Determine the [x, y] coordinate at the center of the cell enclosing the given text.  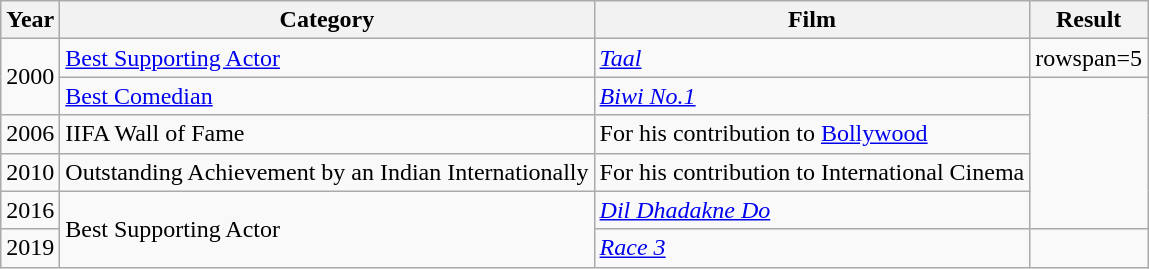
Taal [812, 58]
Outstanding Achievement by an Indian Internationally [327, 172]
Film [812, 20]
2000 [30, 77]
For his contribution to Bollywood [812, 134]
Biwi No.1 [812, 96]
2016 [30, 210]
Year [30, 20]
Best Comedian [327, 96]
rowspan=5 [1089, 58]
Dil Dhadakne Do [812, 210]
IIFA Wall of Fame [327, 134]
Race 3 [812, 248]
2010 [30, 172]
2019 [30, 248]
Category [327, 20]
For his contribution to International Cinema [812, 172]
2006 [30, 134]
Result [1089, 20]
